Locate the cell with the specified text and output its [x, y] center coordinate. 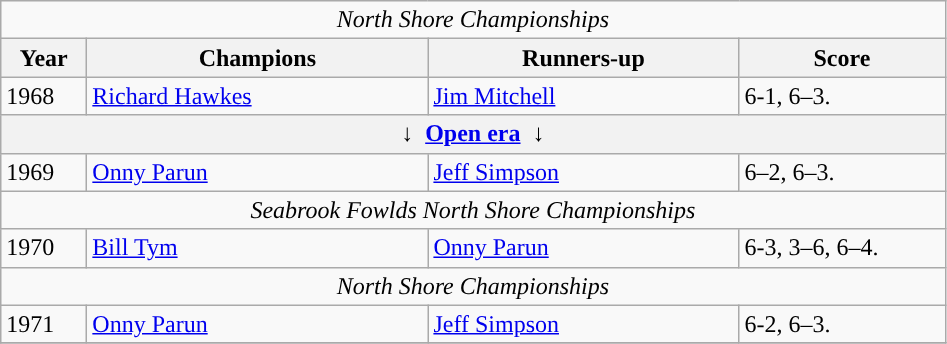
1968 [44, 96]
↓ Open era ↓ [473, 134]
6-2, 6–3. [842, 324]
1971 [44, 324]
Champions [258, 58]
Richard Hawkes [258, 96]
Bill Tym [258, 248]
Seabrook Fowlds North Shore Championships [473, 210]
1969 [44, 172]
Runners-up [584, 58]
Jim Mitchell [584, 96]
Score [842, 58]
6–2, 6–3. [842, 172]
Year [44, 58]
6-3, 3–6, 6–4. [842, 248]
1970 [44, 248]
6-1, 6–3. [842, 96]
